Extract the [x, y] coordinate from the center of the cell holding the provided text.  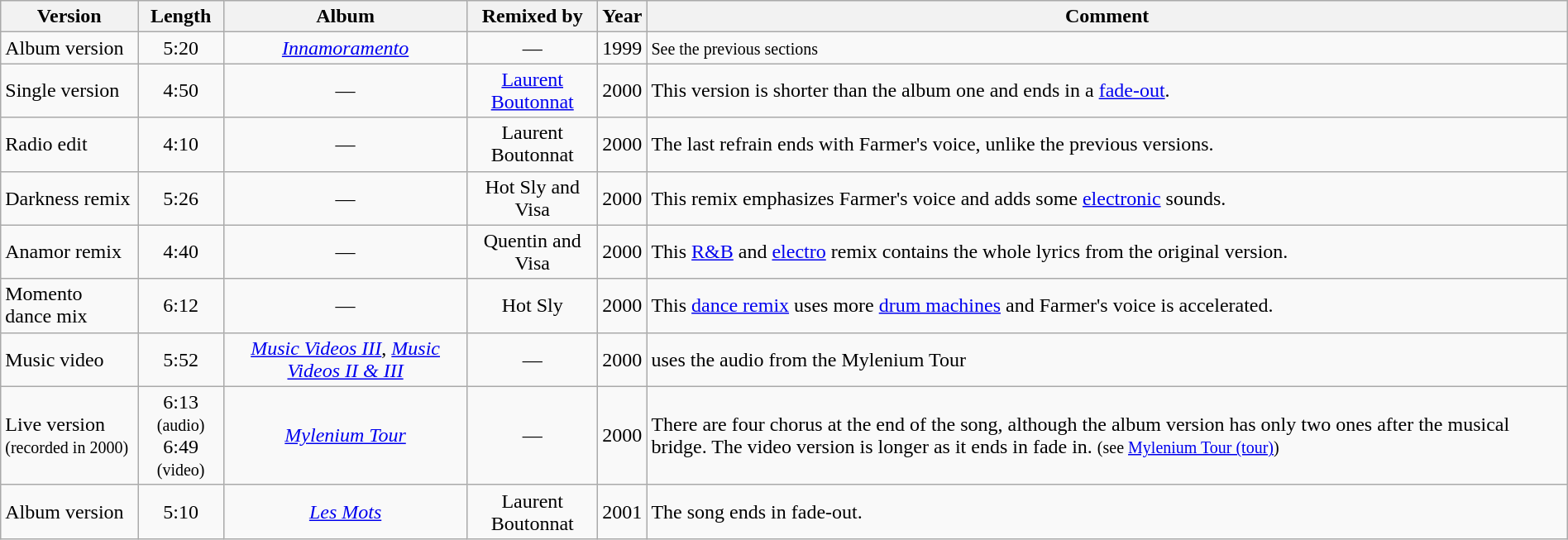
The song ends in fade-out. [1107, 511]
Quentin and Visa [533, 251]
Comment [1107, 17]
Version [69, 17]
4:50 [181, 91]
Les Mots [346, 511]
This version is shorter than the album one and ends in a fade-out. [1107, 91]
Momento dance mix [69, 306]
6:12 [181, 306]
6:13 (audio) 6:49 (video) [181, 435]
Radio edit [69, 144]
Music video [69, 359]
See the previous sections [1107, 48]
5:26 [181, 198]
The last refrain ends with Farmer's voice, unlike the previous versions. [1107, 144]
Live version (recorded in 2000) [69, 435]
Innamoramento [346, 48]
4:10 [181, 144]
Darkness remix [69, 198]
5:20 [181, 48]
5:10 [181, 511]
Anamor remix [69, 251]
Length [181, 17]
1999 [622, 48]
Hot Sly [533, 306]
Album [346, 17]
Remixed by [533, 17]
uses the audio from the Mylenium Tour [1107, 359]
5:52 [181, 359]
2001 [622, 511]
Mylenium Tour [346, 435]
Year [622, 17]
Music Videos III, Music Videos II & III [346, 359]
Hot Sly and Visa [533, 198]
This remix emphasizes Farmer's voice and adds some electronic sounds. [1107, 198]
This R&B and electro remix contains the whole lyrics from the original version. [1107, 251]
Single version [69, 91]
4:40 [181, 251]
This dance remix uses more drum machines and Farmer's voice is accelerated. [1107, 306]
